Extract the [x, y] coordinate from the center of the cell holding the provided text.  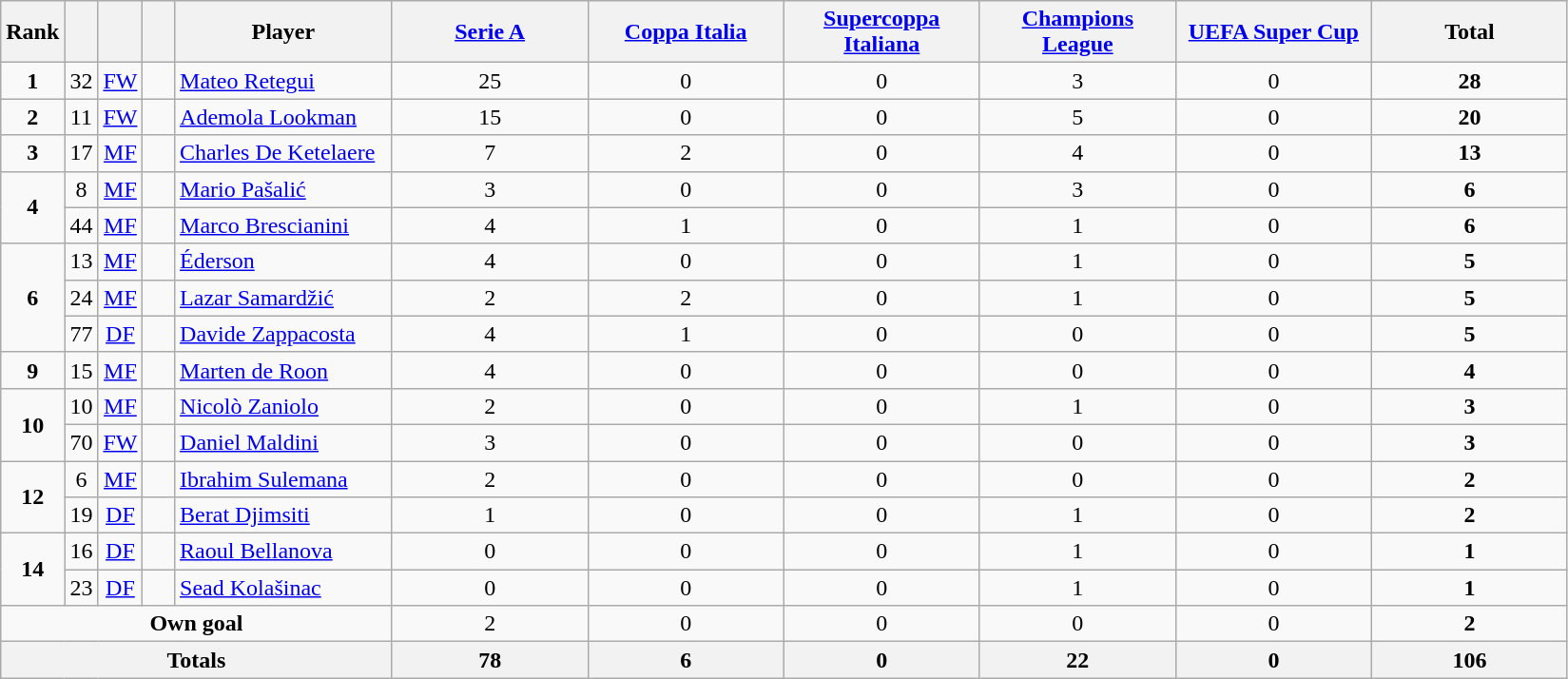
32 [82, 81]
28 [1469, 81]
Total [1469, 32]
24 [82, 298]
19 [82, 515]
Ibrahim Sulemana [283, 478]
70 [82, 442]
11 [82, 117]
Davide Zappacosta [283, 334]
78 [490, 660]
Totals [196, 660]
Coppa Italia [686, 32]
8 [82, 189]
12 [32, 496]
Serie A [490, 32]
16 [82, 552]
Mario Pašalić [283, 189]
Marten de Roon [283, 370]
77 [82, 334]
106 [1469, 660]
17 [82, 153]
Marco Brescianini [283, 225]
Sead Kolašinac [283, 588]
Own goal [196, 624]
Player [283, 32]
Supercoppa Italiana [881, 32]
14 [32, 570]
23 [82, 588]
Mateo Retegui [283, 81]
Champions League [1077, 32]
Nicolò Zaniolo [283, 406]
Charles De Ketelaere [283, 153]
Lazar Samardžić [283, 298]
9 [32, 370]
20 [1469, 117]
22 [1077, 660]
7 [490, 153]
Éderson [283, 262]
25 [490, 81]
Berat Djimsiti [283, 515]
Ademola Lookman [283, 117]
UEFA Super Cup [1273, 32]
Raoul Bellanova [283, 552]
Daniel Maldini [283, 442]
Rank [32, 32]
44 [82, 225]
